Output the [x, y] coordinate of the center of the cell containing the given text.  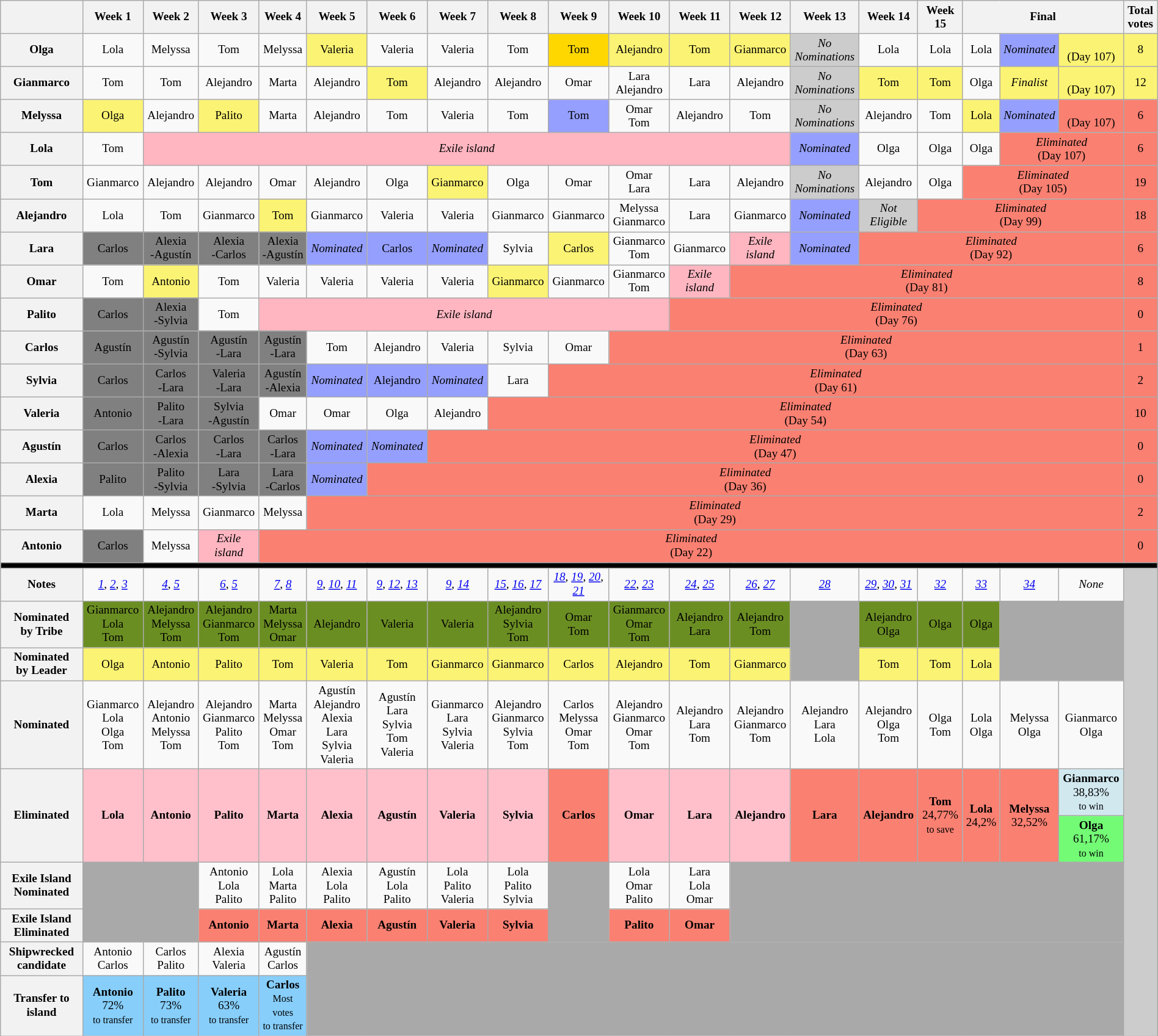
10 [1140, 413]
Nominatedby Leader [42, 664]
9, 12, 13 [397, 584]
Alexia-Carlos [228, 248]
Transfer to island [42, 1005]
Sylvia-Agustín [228, 413]
AgustínLaraSylviaTomValeria [397, 725]
Notes [42, 584]
Week 2 [171, 17]
LolaMartaPalito [283, 885]
Lola24,2% [981, 816]
Olga61,17%to win [1091, 839]
Week 4 [283, 17]
7, 8 [283, 584]
MelyssaOlga [1030, 725]
Eliminated(Day 99) [1021, 215]
Eliminated(Day 47) [775, 446]
1 [1140, 347]
GianmarcoOlga [1091, 725]
Gianmarco38,83%to win [1091, 792]
Eliminated(Day 76) [897, 314]
LolaPalitoValeria [457, 885]
AgustínCarlos [283, 958]
AlejandroOlga [888, 624]
AlejandroLaraTom [700, 725]
Week 11 [700, 17]
OmarLara [639, 182]
Lara-Sylvia [228, 480]
NotEligible [888, 215]
Week 10 [639, 17]
Eliminated [42, 816]
AntonioLolaPalito [228, 885]
22, 23 [639, 584]
OlgaTom [941, 725]
33 [981, 584]
AlejandroAntonioMelyssaTom [171, 725]
Melyssa32,52% [1030, 816]
Eliminated(Day 61) [836, 380]
AlejandroMelyssaTom [171, 624]
Week 9 [579, 17]
Week 3 [228, 17]
AlejandroGianmarcoPalitoTom [228, 725]
9, 10, 11 [337, 584]
Finalist [1030, 83]
AlejandroLaraLola [825, 725]
AlejandroTom [760, 624]
32 [941, 584]
12 [1140, 83]
Carlos-Alexia [171, 446]
GianmarcoLolaOlgaTom [112, 725]
Eliminated(Day 63) [866, 347]
Week 14 [888, 17]
Eliminated(Day 54) [805, 413]
AlejandroSylviaTom [518, 624]
24, 25 [700, 584]
4, 5 [171, 584]
Palito-Lara [171, 413]
15, 16, 17 [518, 584]
CarlosPalito [171, 958]
MelyssaGianmarco [639, 215]
Alexia-Sylvia [171, 314]
LolaOmarPalito [639, 885]
LaraLolaOmar [700, 885]
MartaMelyssaOmar [283, 624]
Shipwreckedcandidate [42, 958]
Eliminated(Day 36) [745, 480]
34 [1030, 584]
AlexiaLolaPalito [337, 885]
Eliminated(Day 29) [715, 513]
Week 15 [941, 17]
Eliminated(Day 105) [1043, 182]
GianmarcoOmarTom [639, 624]
AlejandroGianmarcoOmarTom [639, 725]
LolaOlga [981, 725]
AlejandroLara [700, 624]
AlejandroGianmarcoSylviaTom [518, 725]
6, 5 [228, 584]
LolaPalitoSylvia [518, 885]
GianmarcoLolaTom [112, 624]
Week 8 [518, 17]
Agustín-Sylvia [171, 347]
GianmarcoLaraSylviaValeria [457, 725]
AlexiaValeria [228, 958]
Week 13 [825, 17]
LaraAlejandro [639, 83]
Eliminated(Day 22) [691, 546]
Eliminated(Day 81) [927, 281]
Week 1 [112, 17]
Week 5 [337, 17]
AlejandroOlgaTom [888, 725]
AgustínLolaPalito [397, 885]
CarlosMost votesto transfer [283, 1005]
19 [1140, 182]
MartaMelyssaOmarTom [283, 725]
29, 30, 31 [888, 584]
CarlosMelyssaOmarTom [579, 725]
Eliminated(Day 107) [1061, 149]
Lara-Carlos [283, 480]
Week 12 [760, 17]
AntonioCarlos [112, 958]
Tom24,77%to save [941, 816]
Week 7 [457, 17]
Palito-Sylvia [171, 480]
Total votes [1140, 17]
Exile IslandEliminated [42, 926]
Week 6 [397, 17]
1, 2, 3 [112, 584]
9, 14 [457, 584]
Valeria-Lara [228, 380]
AgustínAlejandroAlexiaLaraSylviaValeria [337, 725]
Valeria63%to transfer [228, 1005]
Antonio72%to transfer [112, 1005]
Palito73%to transfer [171, 1005]
28 [825, 584]
Nominatedby Tribe [42, 624]
Final [1043, 17]
Eliminated(Day 92) [991, 248]
None [1091, 584]
Exile IslandNominated [42, 885]
18, 19, 20, 21 [579, 584]
26, 27 [760, 584]
18 [1140, 215]
Agustín-Alexia [283, 380]
